Locate the cell with the specified text and output its (x, y) center coordinate. 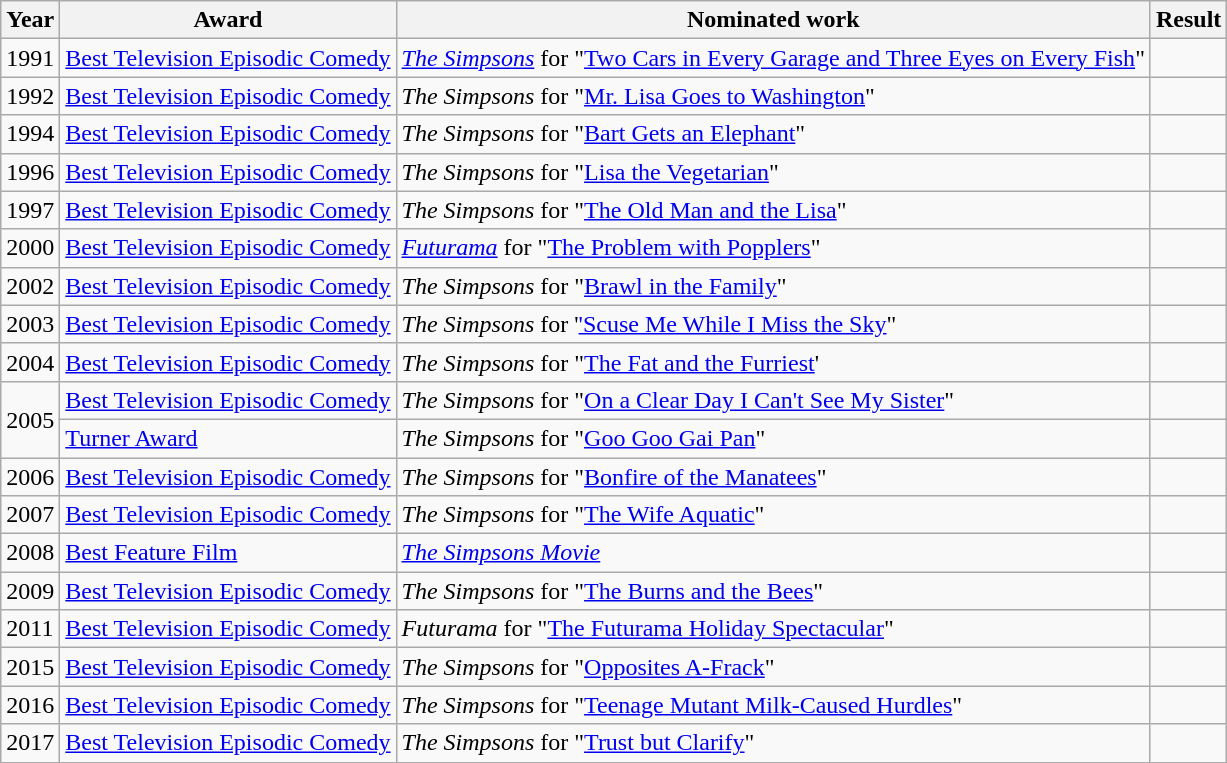
The Simpsons for ''Scuse Me While I Miss the Sky" (773, 324)
The Simpsons for "The Fat and the Furriest' (773, 362)
The Simpsons for "The Burns and the Bees" (773, 591)
The Simpsons for "Lisa the Vegetarian" (773, 172)
1994 (30, 134)
The Simpsons for "Brawl in the Family" (773, 286)
The Simpsons for "On a Clear Day I Can't See My Sister" (773, 400)
Year (30, 20)
1992 (30, 96)
The Simpsons for "The Old Man and the Lisa" (773, 210)
The Simpsons for "Goo Goo Gai Pan" (773, 438)
2005 (30, 419)
Turner Award (228, 438)
2000 (30, 248)
Best Feature Film (228, 553)
2016 (30, 705)
Result (1188, 20)
1996 (30, 172)
Futurama for "The Futurama Holiday Spectacular" (773, 629)
1991 (30, 58)
2017 (30, 743)
The Simpsons for "The Wife Aquatic" (773, 515)
The Simpsons for "Two Cars in Every Garage and Three Eyes on Every Fish" (773, 58)
2011 (30, 629)
The Simpsons for "Mr. Lisa Goes to Washington" (773, 96)
Award (228, 20)
2003 (30, 324)
2004 (30, 362)
Futurama for "The Problem with Popplers" (773, 248)
2002 (30, 286)
2006 (30, 477)
The Simpsons for "Teenage Mutant Milk-Caused Hurdles" (773, 705)
2015 (30, 667)
The Simpsons for "Opposites A-Frack" (773, 667)
2007 (30, 515)
2008 (30, 553)
2009 (30, 591)
The Simpsons for "Bart Gets an Elephant" (773, 134)
The Simpsons for "Trust but Clarify" (773, 743)
Nominated work (773, 20)
1997 (30, 210)
The Simpsons for "Bonfire of the Manatees" (773, 477)
The Simpsons Movie (773, 553)
